Capture the cell that displays the provided text and extract its [x, y] central coordinate. 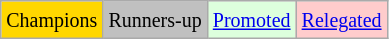
Promoted [252, 20]
Relegated [342, 20]
Runners-up [155, 20]
Champions [52, 20]
